Locate the cell with the specified text and output its [x, y] center coordinate. 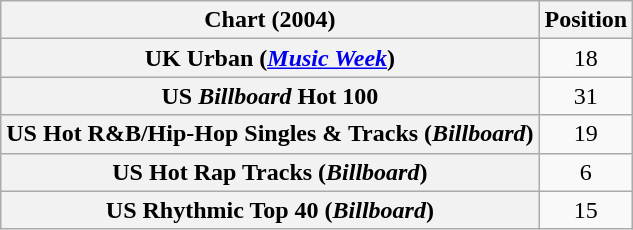
6 [586, 172]
US Hot Rap Tracks (Billboard) [270, 172]
UK Urban (Music Week) [270, 58]
Chart (2004) [270, 20]
US Rhythmic Top 40 (Billboard) [270, 210]
Position [586, 20]
US Hot R&B/Hip-Hop Singles & Tracks (Billboard) [270, 134]
15 [586, 210]
US Billboard Hot 100 [270, 96]
31 [586, 96]
18 [586, 58]
19 [586, 134]
